Provide the (X, Y) coordinate of the cell's center where the given text is located.  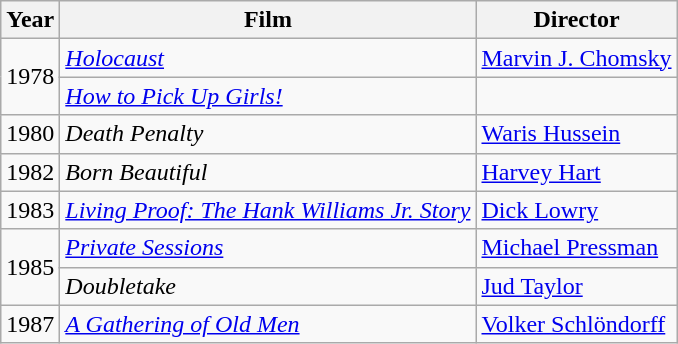
Born Beautiful (268, 172)
A Gathering of Old Men (268, 324)
Holocaust (268, 58)
Death Penalty (268, 134)
1987 (30, 324)
How to Pick Up Girls! (268, 96)
Private Sessions (268, 248)
Marvin J. Chomsky (576, 58)
Year (30, 20)
Director (576, 20)
Film (268, 20)
Michael Pressman (576, 248)
1980 (30, 134)
Living Proof: The Hank Williams Jr. Story (268, 210)
1978 (30, 77)
1982 (30, 172)
Dick Lowry (576, 210)
1983 (30, 210)
Harvey Hart (576, 172)
1985 (30, 267)
Doubletake (268, 286)
Jud Taylor (576, 286)
Waris Hussein (576, 134)
Volker Schlöndorff (576, 324)
